Provide the (x, y) coordinate of the cell's center where the given text is located.  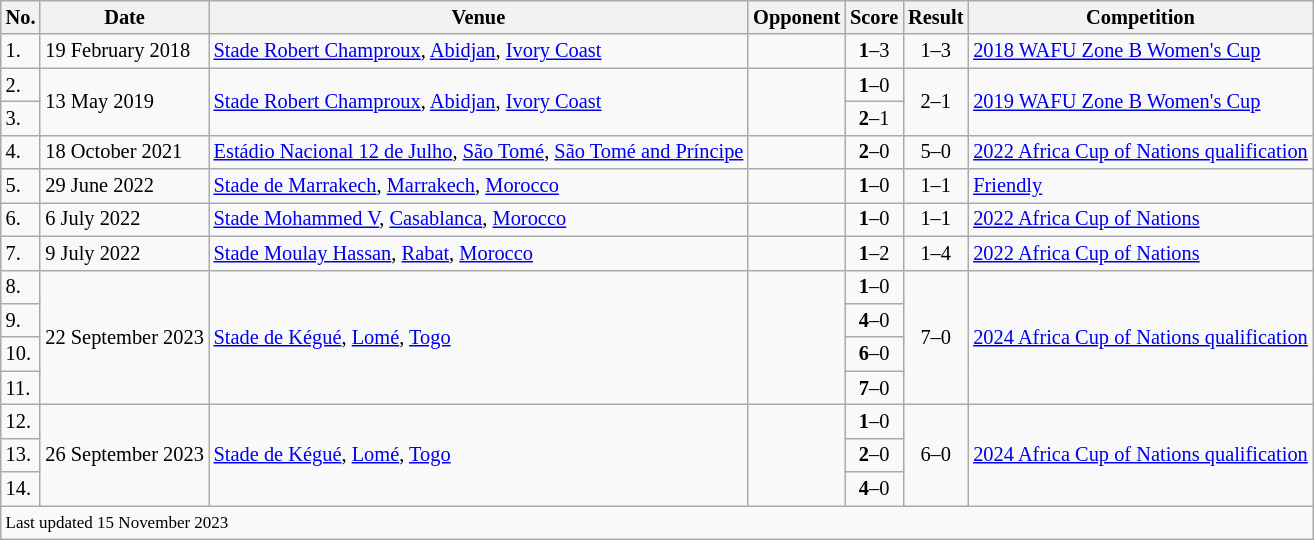
Date (124, 17)
2019 WAFU Zone B Women's Cup (1140, 102)
2022 Africa Cup of Nations qualification (1140, 152)
13 May 2019 (124, 102)
10. (21, 354)
6. (21, 219)
Stade Mohammed V, Casablanca, Morocco (479, 219)
Competition (1140, 17)
1–4 (936, 253)
1–2 (874, 253)
2. (21, 85)
9. (21, 320)
5. (21, 186)
Score (874, 17)
22 September 2023 (124, 338)
2018 WAFU Zone B Women's Cup (1140, 51)
12. (21, 421)
26 September 2023 (124, 454)
Result (936, 17)
29 June 2022 (124, 186)
3. (21, 118)
18 October 2021 (124, 152)
19 February 2018 (124, 51)
8. (21, 287)
No. (21, 17)
Stade Moulay Hassan, Rabat, Morocco (479, 253)
6 July 2022 (124, 219)
11. (21, 388)
1. (21, 51)
Friendly (1140, 186)
Last updated 15 November 2023 (657, 522)
5–0 (936, 152)
Venue (479, 17)
14. (21, 489)
7. (21, 253)
4. (21, 152)
13. (21, 455)
Opponent (796, 17)
9 July 2022 (124, 253)
Estádio Nacional 12 de Julho, São Tomé, São Tomé and Príncipe (479, 152)
Stade de Marrakech, Marrakech, Morocco (479, 186)
